Output the (x, y) coordinate of the center of the cell containing the given text.  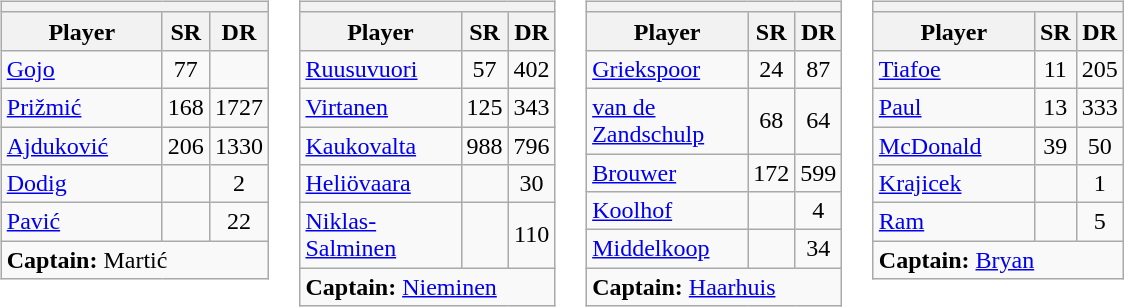
Ram (954, 222)
796 (532, 145)
Ruusuvuori (380, 69)
2 (238, 184)
1 (1100, 184)
5 (1100, 222)
24 (772, 69)
Ajduković (82, 145)
64 (818, 120)
205 (1100, 69)
4 (818, 211)
172 (772, 173)
Pavić (82, 222)
Brouwer (668, 173)
22 (238, 222)
206 (186, 145)
Captain: Haarhuis (714, 287)
125 (484, 107)
Paul (954, 107)
87 (818, 69)
39 (1055, 145)
Virtanen (380, 107)
Gojo (82, 69)
30 (532, 184)
50 (1100, 145)
77 (186, 69)
34 (818, 249)
333 (1100, 107)
Captain: Martić (134, 260)
Middelkoop (668, 249)
Griekspoor (668, 69)
Kaukovalta (380, 145)
68 (772, 120)
110 (532, 236)
Heliövaara (380, 184)
1330 (238, 145)
van de Zandschulp (668, 120)
Captain: Bryan (998, 260)
402 (532, 69)
1727 (238, 107)
Koolhof (668, 211)
McDonald (954, 145)
988 (484, 145)
57 (484, 69)
343 (532, 107)
599 (818, 173)
Prižmić (82, 107)
168 (186, 107)
Niklas-Salminen (380, 236)
Dodig (82, 184)
Tiafoe (954, 69)
Captain: Nieminen (428, 287)
11 (1055, 69)
Krajicek (954, 184)
13 (1055, 107)
